Provide the (X, Y) coordinate of the cell's center where the given text is located.  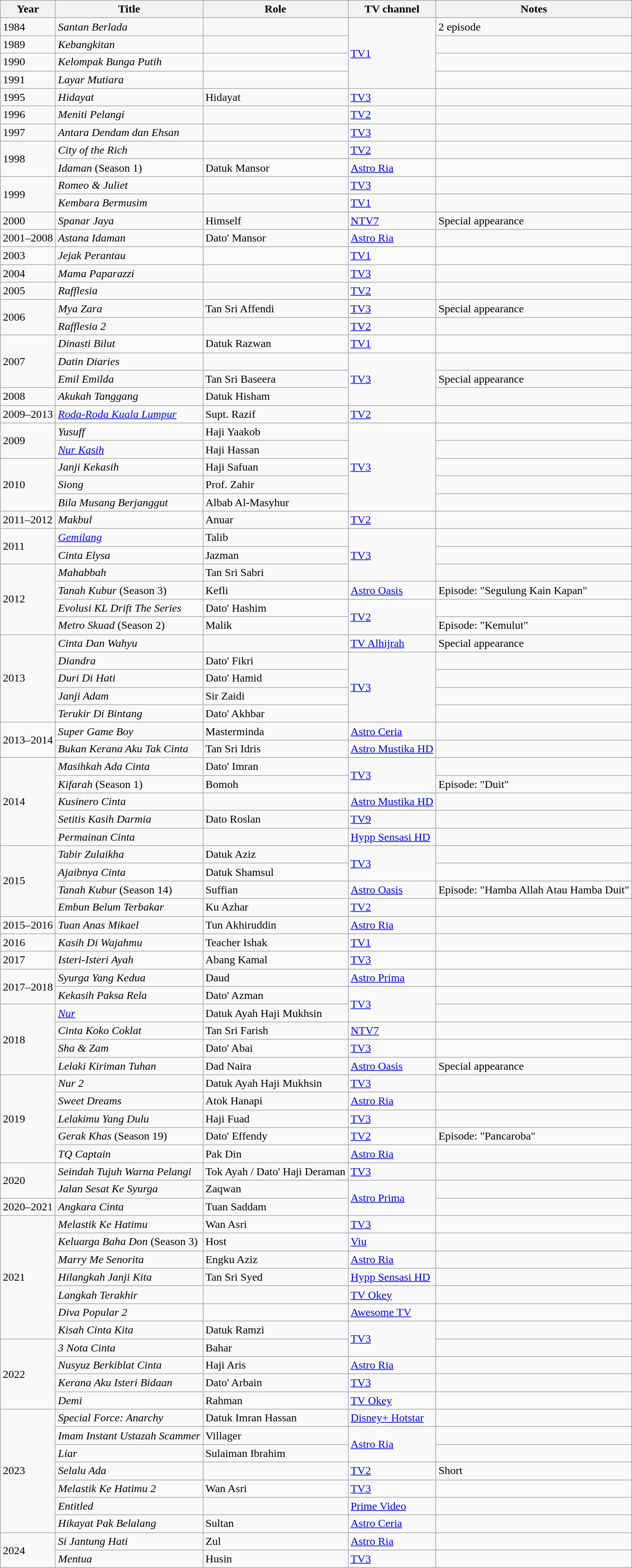
Suffian (275, 890)
Angkara Cinta (129, 1207)
Tan Sri Sabri (275, 573)
1995 (28, 97)
2009–2013 (28, 414)
2008 (28, 397)
Tan Sri Affendi (275, 309)
Tun Akhiruddin (275, 925)
Short (533, 1471)
Episode: "Kemulut" (533, 626)
2016 (28, 942)
2023 (28, 1471)
Prof. Zahir (275, 484)
Tok Ayah / Dato' Haji Deraman (275, 1171)
Super Game Boy (129, 731)
Dato' Fikri (275, 661)
2012 (28, 599)
Janji Kekasih (129, 467)
Albab Al-Masyhur (275, 502)
Tan Sri Baseera (275, 379)
Ku Azhar (275, 907)
2015 (28, 881)
Episode: "Segulung Kain Kapan" (533, 590)
Daud (275, 978)
Kefli (275, 590)
City of the Rich (129, 150)
Datuk Mansor (275, 167)
Makbul (129, 520)
Episode: "Hamba Allah Atau Hamba Duit" (533, 890)
Episode: "Duit" (533, 784)
Zaqwan (275, 1189)
Engku Aziz (275, 1259)
Dad Naira (275, 1066)
Romeo & Juliet (129, 185)
1998 (28, 159)
2021 (28, 1277)
Sulaiman Ibrahim (275, 1453)
Episode: "Pancaroba" (533, 1136)
Bukan Kerana Aku Tak Cinta (129, 749)
Dato' Akhbar (275, 713)
TV channel (392, 9)
2015–2016 (28, 925)
Kisah Cinta Kita (129, 1330)
Langkah Terakhir (129, 1295)
Duri Di Hati (129, 678)
TQ Captain (129, 1154)
Evolusi KL Drift The Series (129, 608)
2018 (28, 1039)
Santan Berlada (129, 27)
Haji Yaakob (275, 432)
Disney+ Hotstar (392, 1418)
Atok Hanapi (275, 1101)
2011 (28, 546)
Rafflesia 2 (129, 326)
Si Jantung Hati (129, 1541)
Sha & Zam (129, 1048)
Talib (275, 538)
Syurga Yang Kedua (129, 978)
2001–2008 (28, 238)
Datuk Aziz (275, 855)
Yusuff (129, 432)
2020–2021 (28, 1207)
Idaman (Season 1) (129, 167)
Melastik Ke Hatimu 2 (129, 1488)
Liar (129, 1453)
Notes (533, 9)
Kembara Bermusim (129, 203)
Masihkah Ada Cinta (129, 766)
Datuk Razwan (275, 344)
Kebangkitan (129, 44)
Tabir Zulaikha (129, 855)
Mahabbah (129, 573)
Tan Sri Farish (275, 1030)
Dato Roslan (275, 819)
2017–2018 (28, 986)
Jejak Perantau (129, 256)
Kifarah (Season 1) (129, 784)
Meniti Pelangi (129, 115)
Imam Instant Ustazah Scammer (129, 1436)
2 episode (533, 27)
Spanar Jaya (129, 221)
2007 (28, 361)
1997 (28, 132)
Jazman (275, 555)
Terukir Di Bintang (129, 713)
2013–2014 (28, 740)
Haji Fuad (275, 1119)
Cinta Koko Coklat (129, 1030)
Gerak Khas (Season 19) (129, 1136)
2003 (28, 256)
Gemilang (129, 538)
Mya Zara (129, 309)
Zul (275, 1541)
1996 (28, 115)
3 Nota Cinta (129, 1348)
Dato' Azman (275, 995)
Seindah Tujuh Warna Pelangi (129, 1171)
Sweet Dreams (129, 1101)
Dato' Effendy (275, 1136)
Datuk Hisham (275, 397)
Dato' Mansor (275, 238)
Tan Sri Idris (275, 749)
Rahman (275, 1401)
Tan Sri Syed (275, 1277)
Kekasih Paksa Rela (129, 995)
2024 (28, 1550)
2005 (28, 291)
Akukah Tanggang (129, 397)
Cinta Dan Wahyu (129, 643)
Tanah Kubur (Season 3) (129, 590)
Cinta Elysa (129, 555)
Metro Skuad (Season 2) (129, 626)
Title (129, 9)
2022 (28, 1374)
Kasih Di Wajahmu (129, 942)
2009 (28, 440)
Astana Idaman (129, 238)
2020 (28, 1180)
Datin Diaries (129, 361)
Sir Zaidi (275, 696)
Dato' Imran (275, 766)
Dato' Arbain (275, 1383)
Tanah Kubur (Season 14) (129, 890)
1990 (28, 62)
Isteri-Isteri Ayah (129, 960)
Masterminda (275, 731)
Host (275, 1242)
2019 (28, 1119)
Dato' Hamid (275, 678)
Dato' Abai (275, 1048)
Tuan Anas Mikael (129, 925)
Prime Video (392, 1506)
Nur Kasih (129, 449)
2006 (28, 317)
Emil Emilda (129, 379)
Pak Din (275, 1154)
Nur (129, 1013)
Melastik Ke Hatimu (129, 1224)
Awesome TV (392, 1312)
Lelakimu Yang Dulu (129, 1119)
Ajaibnya Cinta (129, 872)
Layar Mutiara (129, 80)
Hilangkah Janji Kita (129, 1277)
Anuar (275, 520)
2010 (28, 484)
Kerana Aku Isteri Bidaan (129, 1383)
Nur 2 (129, 1084)
Villager (275, 1436)
Tuan Saddam (275, 1207)
Siong (129, 484)
Bomoh (275, 784)
Permainan Cinta (129, 837)
Role (275, 9)
2013 (28, 678)
Viu (392, 1242)
Lelaki Kiriman Tuhan (129, 1066)
Kelompak Bunga Putih (129, 62)
2017 (28, 960)
Mentua (129, 1559)
Selalu Ada (129, 1471)
Haji Hassan (275, 449)
Haji Safuan (275, 467)
Nusyuz Berkiblat Cinta (129, 1365)
Entitled (129, 1506)
TV Alhijrah (392, 643)
TV9 (392, 819)
2014 (28, 801)
Marry Me Senorita (129, 1259)
Roda-Roda Kuala Lumpur (129, 414)
Husin (275, 1559)
Malik (275, 626)
Teacher Ishak (275, 942)
Himself (275, 221)
Demi (129, 1401)
1999 (28, 194)
Rafflesia (129, 291)
Dinasti Bilut (129, 344)
Abang Kamal (275, 960)
Hikayat Pak Belalang (129, 1524)
Haji Aris (275, 1365)
Diandra (129, 661)
Datuk Imran Hassan (275, 1418)
Datuk Ramzi (275, 1330)
Datuk Shamsul (275, 872)
Sultan (275, 1524)
Setitis Kasih Darmia (129, 819)
Diva Popular 2 (129, 1312)
2000 (28, 221)
Year (28, 9)
Janji Adam (129, 696)
Kusinero Cinta (129, 802)
Bila Musang Berjanggut (129, 502)
Keluarga Baha Don (Season 3) (129, 1242)
1989 (28, 44)
2011–2012 (28, 520)
1991 (28, 80)
Special Force: Anarchy (129, 1418)
2004 (28, 273)
Embun Belum Terbakar (129, 907)
Mama Paparazzi (129, 273)
Supt. Razif (275, 414)
1984 (28, 27)
Antara Dendam dan Ehsan (129, 132)
Dato' Hashim (275, 608)
Bahar (275, 1348)
Jalan Sesat Ke Syurga (129, 1189)
